Find where the given text appears and provide that cell's center as (x, y) coordinate. 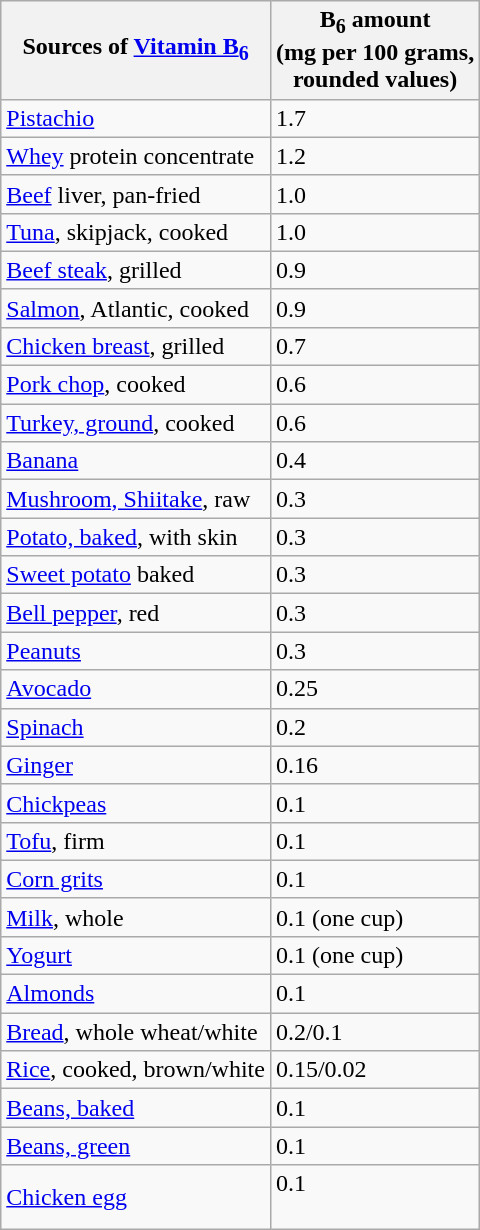
Almonds (136, 994)
Chicken egg (136, 1198)
0.2 (374, 727)
Milk, whole (136, 917)
Tofu, firm (136, 841)
Potato, baked, with skin (136, 537)
Avocado (136, 689)
0.15/0.02 (374, 1070)
Banana (136, 461)
Peanuts (136, 651)
Pistachio (136, 118)
Bread, whole wheat/white (136, 1032)
Yogurt (136, 955)
Sources of Vitamin B6 (136, 50)
0.2/0.1 (374, 1032)
Spinach (136, 727)
Beans, green (136, 1146)
Beans, baked (136, 1108)
1.7 (374, 118)
Tuna, skipjack, cooked (136, 232)
Turkey, ground, cooked (136, 423)
Bell pepper, red (136, 613)
Whey protein concentrate (136, 156)
1.2 (374, 156)
Ginger (136, 765)
Sweet potato baked (136, 575)
Mushroom, Shiitake, raw (136, 499)
0.4 (374, 461)
Rice, cooked, brown/white (136, 1070)
Chicken breast, grilled (136, 346)
Corn grits (136, 879)
Beef liver, pan-fried (136, 194)
B6 amount (mg per 100 grams,rounded values) (374, 50)
Pork chop, cooked (136, 385)
0.7 (374, 346)
0.16 (374, 765)
Salmon, Atlantic, cooked (136, 308)
Beef steak, grilled (136, 270)
Chickpeas (136, 803)
0.25 (374, 689)
